Provide the [X, Y] coordinate of the cell's center where the given text is located.  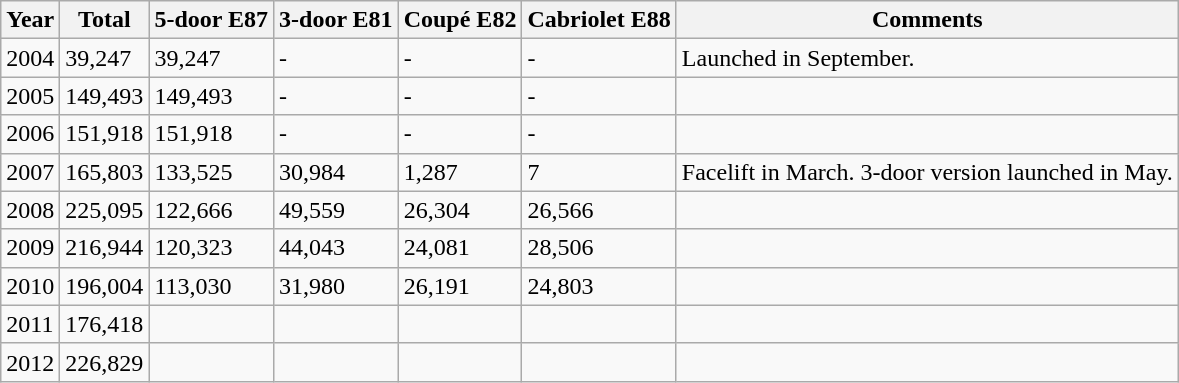
133,525 [212, 172]
196,004 [104, 286]
28,506 [599, 248]
26,566 [599, 210]
Total [104, 20]
Coupé E82 [460, 20]
26,304 [460, 210]
113,030 [212, 286]
7 [599, 172]
49,559 [336, 210]
165,803 [104, 172]
Facelift in March. 3-door version launched in May. [927, 172]
2011 [30, 324]
24,803 [599, 286]
2007 [30, 172]
122,666 [212, 210]
Cabriolet E88 [599, 20]
Launched in September. [927, 58]
2010 [30, 286]
216,944 [104, 248]
26,191 [460, 286]
3-door E81 [336, 20]
226,829 [104, 362]
2012 [30, 362]
44,043 [336, 248]
Year [30, 20]
5-door E87 [212, 20]
176,418 [104, 324]
2008 [30, 210]
24,081 [460, 248]
225,095 [104, 210]
120,323 [212, 248]
31,980 [336, 286]
2004 [30, 58]
2006 [30, 134]
2005 [30, 96]
Comments [927, 20]
2009 [30, 248]
30,984 [336, 172]
1,287 [460, 172]
